For the text-containing cell, return its midpoint in (X, Y) coordinate format. 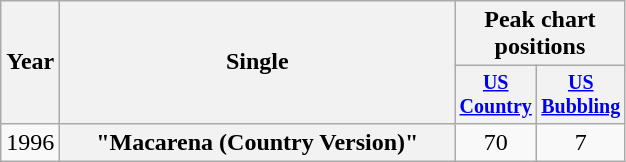
US Bubbling (581, 94)
1996 (30, 142)
US Country (496, 94)
Single (258, 62)
70 (496, 142)
Year (30, 62)
7 (581, 142)
Peak chartpositions (540, 34)
"Macarena (Country Version)" (258, 142)
